Find where the given text appears and provide that cell's center as (X, Y) coordinate. 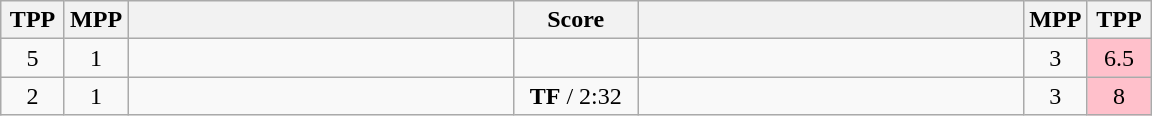
5 (33, 58)
6.5 (1119, 58)
Score (576, 20)
2 (33, 96)
TF / 2:32 (576, 96)
8 (1119, 96)
